For the text-containing cell, return its midpoint in [x, y] coordinate format. 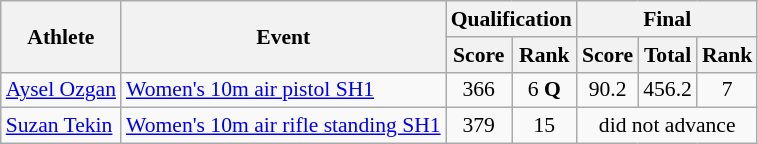
15 [544, 126]
Suzan Tekin [61, 126]
7 [728, 90]
Women's 10m air rifle standing SH1 [284, 126]
6 Q [544, 90]
379 [479, 126]
Final [668, 19]
Event [284, 36]
Women's 10m air pistol SH1 [284, 90]
456.2 [668, 90]
90.2 [608, 90]
Total [668, 55]
Athlete [61, 36]
Qualification [512, 19]
did not advance [668, 126]
366 [479, 90]
Aysel Ozgan [61, 90]
